Detect which cell encompasses the target text, then output its [X, Y] center coordinate. 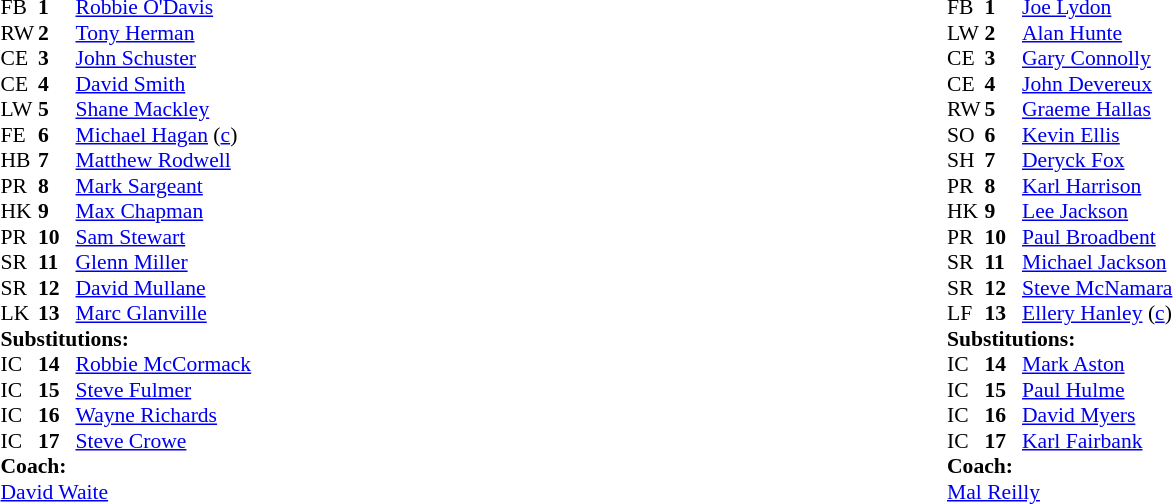
Shane Mackley [164, 109]
HB [19, 161]
Karl Harrison [1097, 186]
John Schuster [164, 59]
Deryck Fox [1097, 161]
David Myers [1097, 415]
Mark Sargeant [164, 186]
SO [966, 135]
Michael Jackson [1097, 263]
Paul Broadbent [1097, 237]
Graeme Hallas [1097, 109]
David Smith [164, 84]
Sam Stewart [164, 237]
Max Chapman [164, 211]
Marc Glanville [164, 313]
LK [19, 313]
Glenn Miller [164, 263]
Tony Herman [164, 33]
Gary Connolly [1097, 59]
Steve Fulmer [164, 390]
FE [19, 135]
Steve Crowe [164, 441]
David Mullane [164, 288]
Paul Hulme [1097, 390]
Karl Fairbank [1097, 441]
Wayne Richards [164, 415]
SH [966, 161]
Kevin Ellis [1097, 135]
Robbie McCormack [164, 365]
Michael Hagan (c) [164, 135]
Matthew Rodwell [164, 161]
Ellery Hanley (c) [1097, 313]
Steve McNamara [1097, 288]
Lee Jackson [1097, 211]
Alan Hunte [1097, 33]
John Devereux [1097, 84]
LF [966, 313]
Mark Aston [1097, 365]
